Extract the [X, Y] coordinate from the center of the cell holding the provided text.  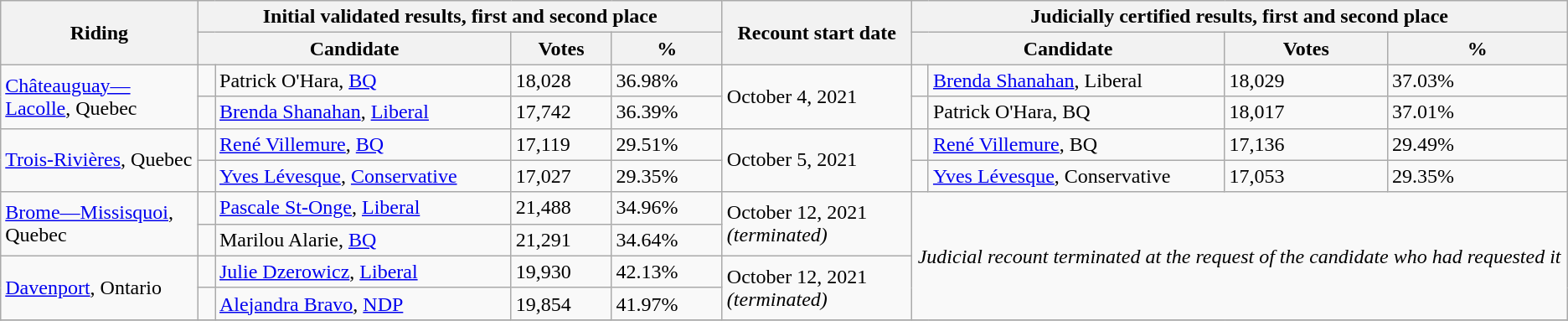
29.51% [667, 144]
October 5, 2021 [817, 160]
17,742 [561, 112]
21,291 [561, 240]
Trois-Rivières, Quebec [99, 160]
Initial validated results, first and second place [460, 17]
18,029 [1306, 80]
17,027 [561, 176]
18,017 [1306, 112]
Brome—Missisquoi, Quebec [99, 224]
Marilou Alarie, BQ [363, 240]
19,930 [561, 272]
Judicial recount terminated at the request of the candidate who had requested it [1240, 256]
Judicially certified results, first and second place [1240, 17]
Châteauguay—Lacolle, Quebec [99, 96]
17,136 [1306, 144]
17,119 [561, 144]
17,053 [1306, 176]
37.01% [1478, 112]
34.64% [667, 240]
37.03% [1478, 80]
18,028 [561, 80]
19,854 [561, 303]
October 4, 2021 [817, 96]
41.97% [667, 303]
Davenport, Ontario [99, 287]
Alejandra Bravo, NDP [363, 303]
Julie Dzerowicz, Liberal [363, 272]
Pascale St-Onge, Liberal [363, 208]
42.13% [667, 272]
34.96% [667, 208]
Riding [99, 33]
29.49% [1478, 144]
Recount start date [817, 33]
21,488 [561, 208]
36.39% [667, 112]
36.98% [667, 80]
